Determine the [X, Y] coordinate at the center of the cell enclosing the given text.  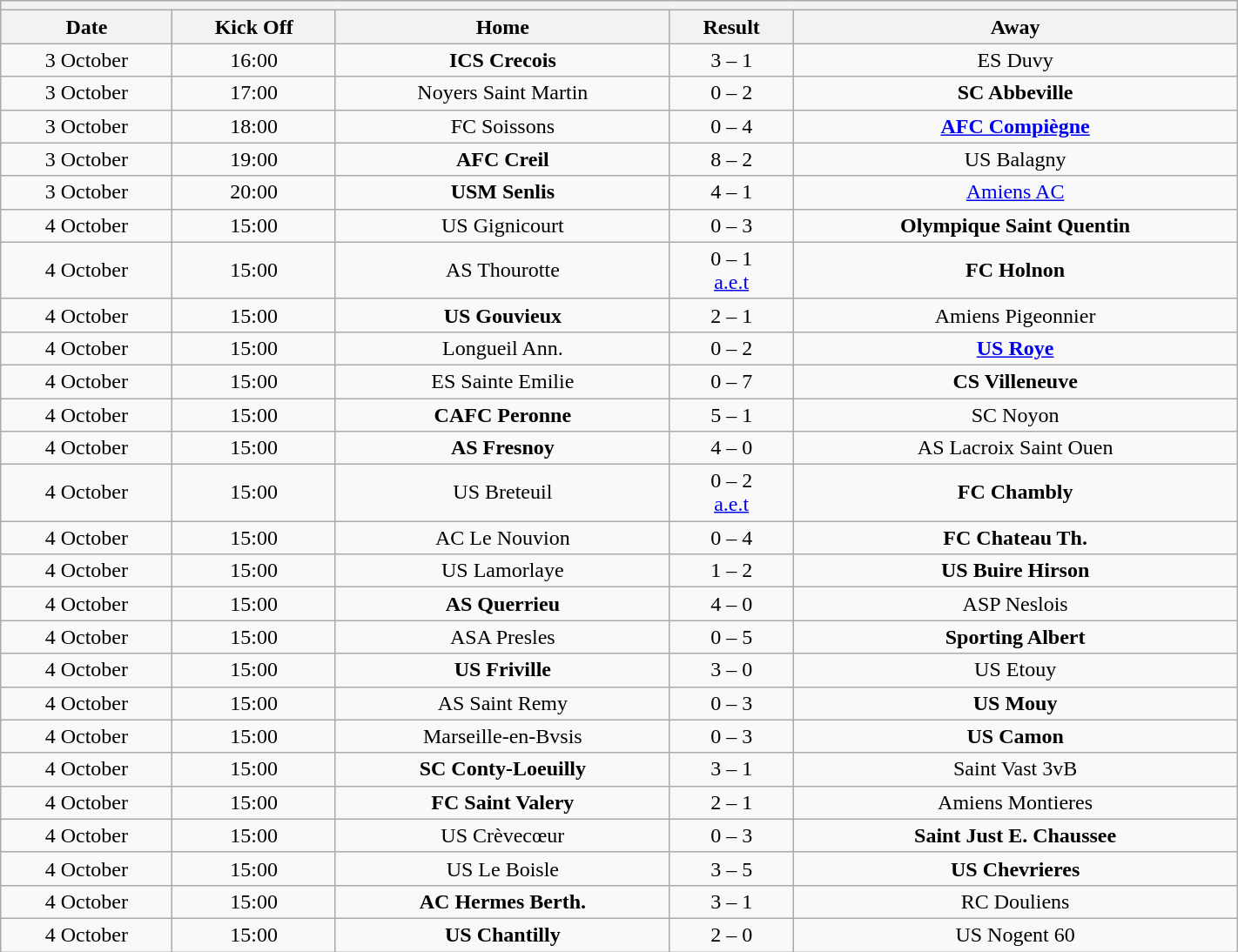
RC Douliens [1015, 902]
18:00 [254, 126]
AS Querrieu [502, 604]
Away [1015, 27]
19:00 [254, 159]
ICS Crecois [502, 60]
FC Holnon [1015, 270]
AS Thourotte [502, 270]
Home [502, 27]
ASA Presles [502, 637]
3 – 0 [731, 670]
Date [87, 27]
Amiens AC [1015, 192]
Result [731, 27]
Longueil Ann. [502, 348]
ASP Neslois [1015, 604]
2 – 0 [731, 935]
AC Le Nouvion [502, 538]
US Gouvieux [502, 315]
US Crèvecœur [502, 835]
US Le Boisle [502, 868]
US Gignicourt [502, 225]
AS Lacroix Saint Ouen [1015, 448]
AS Fresnoy [502, 448]
US Lamorlaye [502, 571]
Amiens Pigeonnier [1015, 315]
FC Saint Valery [502, 802]
US Camon [1015, 736]
SC Conty-Loeuilly [502, 769]
FC Soissons [502, 126]
USM Senlis [502, 192]
US Buire Hirson [1015, 571]
US Balagny [1015, 159]
AFC Compiègne [1015, 126]
0 – 7 [731, 381]
0 – 5 [731, 637]
3 – 5 [731, 868]
20:00 [254, 192]
Olympique Saint Quentin [1015, 225]
US Friville [502, 670]
FC Chambly [1015, 493]
Sporting Albert [1015, 637]
1 – 2 [731, 571]
0 – 1 a.e.t [731, 270]
US Roye [1015, 348]
17:00 [254, 93]
ES Duvy [1015, 60]
0 – 2 a.e.t [731, 493]
Saint Just E. Chaussee [1015, 835]
FC Chateau Th. [1015, 538]
US Nogent 60 [1015, 935]
Noyers Saint Martin [502, 93]
US Etouy [1015, 670]
SC Noyon [1015, 415]
AS Saint Remy [502, 703]
Kick Off [254, 27]
CAFC Peronne [502, 415]
US Mouy [1015, 703]
5 – 1 [731, 415]
16:00 [254, 60]
Amiens Montieres [1015, 802]
AFC Creil [502, 159]
US Chevrieres [1015, 868]
Marseille-en-Bvsis [502, 736]
CS Villeneuve [1015, 381]
8 – 2 [731, 159]
AC Hermes Berth. [502, 902]
4 – 1 [731, 192]
Saint Vast 3vB [1015, 769]
SC Abbeville [1015, 93]
US Chantilly [502, 935]
ES Sainte Emilie [502, 381]
US Breteuil [502, 493]
